Scan for the cell matching the given text and deliver its (X, Y) coordinate at center. 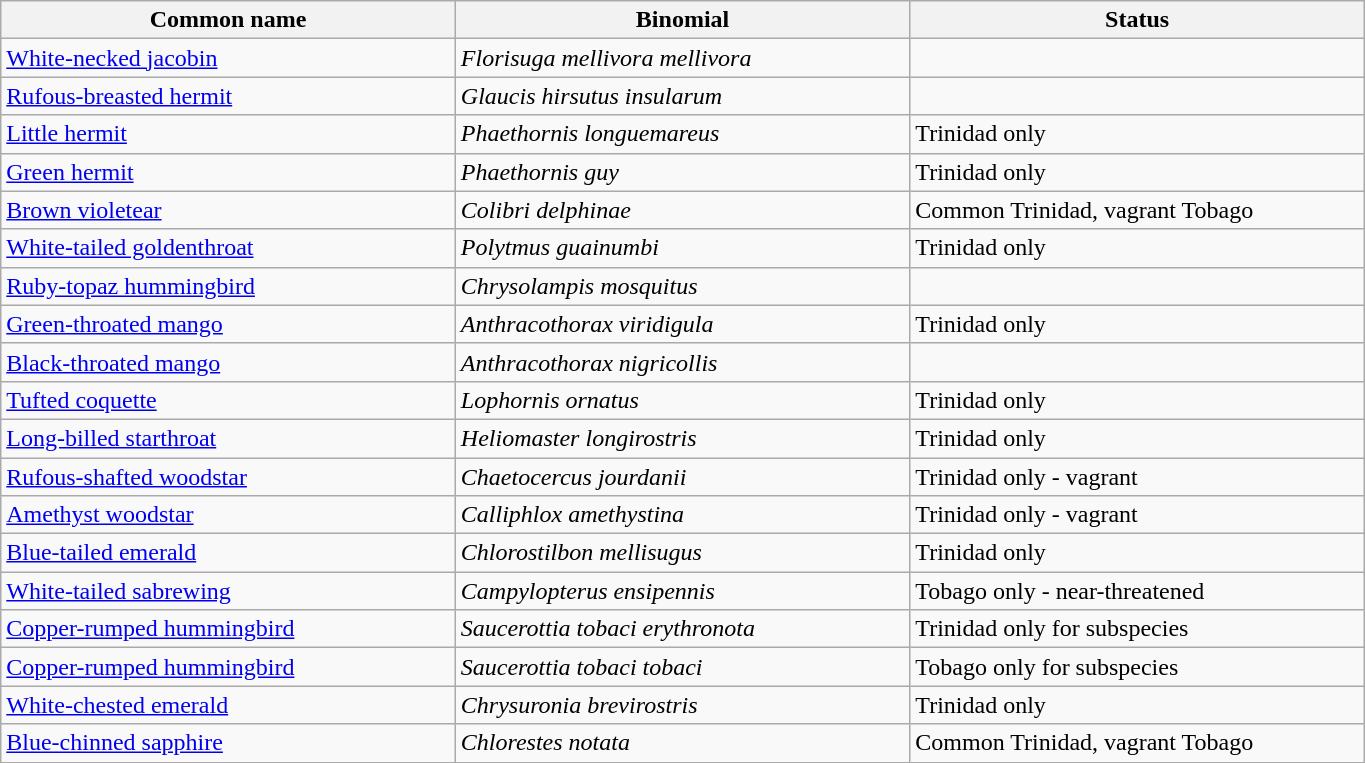
Chlorestes notata (682, 743)
Heliomaster longirostris (682, 438)
Campylopterus ensipennis (682, 591)
Status (1138, 20)
Green hermit (228, 172)
Phaethornis longuemareus (682, 134)
Blue-tailed emerald (228, 553)
Anthracothorax viridigula (682, 324)
Calliphlox amethystina (682, 515)
Rufous-shafted woodstar (228, 477)
White-chested emerald (228, 705)
White-necked jacobin (228, 58)
Florisuga mellivora mellivora (682, 58)
Tobago only for subspecies (1138, 667)
Common name (228, 20)
Binomial (682, 20)
Amethyst woodstar (228, 515)
Saucerottia tobaci erythronota (682, 629)
Brown violetear (228, 210)
Trinidad only for subspecies (1138, 629)
Green-throated mango (228, 324)
Phaethornis guy (682, 172)
Chrysolampis mosquitus (682, 286)
Blue-chinned sapphire (228, 743)
Tufted coquette (228, 400)
Long-billed starthroat (228, 438)
Black-throated mango (228, 362)
Glaucis hirsutus insularum (682, 96)
Little hermit (228, 134)
Lophornis ornatus (682, 400)
Chrysuronia brevirostris (682, 705)
Chaetocercus jourdanii (682, 477)
White-tailed sabrewing (228, 591)
Tobago only - near-threatened (1138, 591)
Chlorostilbon mellisugus (682, 553)
Saucerottia tobaci tobaci (682, 667)
White-tailed goldenthroat (228, 248)
Ruby-topaz hummingbird (228, 286)
Anthracothorax nigricollis (682, 362)
Colibri delphinae (682, 210)
Rufous-breasted hermit (228, 96)
Polytmus guainumbi (682, 248)
